Identify which cell holds the provided text, then report its [x, y] central coordinate. 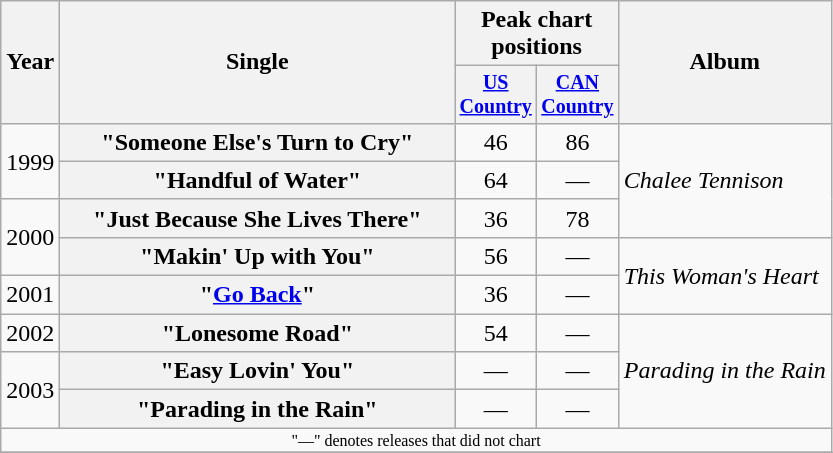
56 [496, 256]
46 [496, 142]
Chalee Tennison [724, 180]
US Country [496, 94]
"Go Back" [258, 295]
64 [496, 180]
2001 [30, 295]
"Someone Else's Turn to Cry" [258, 142]
"Makin' Up with You" [258, 256]
"Lonesome Road" [258, 333]
"—" denotes releases that did not chart [416, 440]
86 [578, 142]
"Parading in the Rain" [258, 409]
"Handful of Water" [258, 180]
78 [578, 218]
"Easy Lovin' You" [258, 371]
"Just Because She Lives There" [258, 218]
1999 [30, 161]
Year [30, 62]
Single [258, 62]
54 [496, 333]
Parading in the Rain [724, 371]
Peak chartpositions [536, 34]
Album [724, 62]
2000 [30, 237]
This Woman's Heart [724, 275]
2003 [30, 390]
CAN Country [578, 94]
2002 [30, 333]
